Extract the [X, Y] coordinate from the center of the cell holding the provided text.  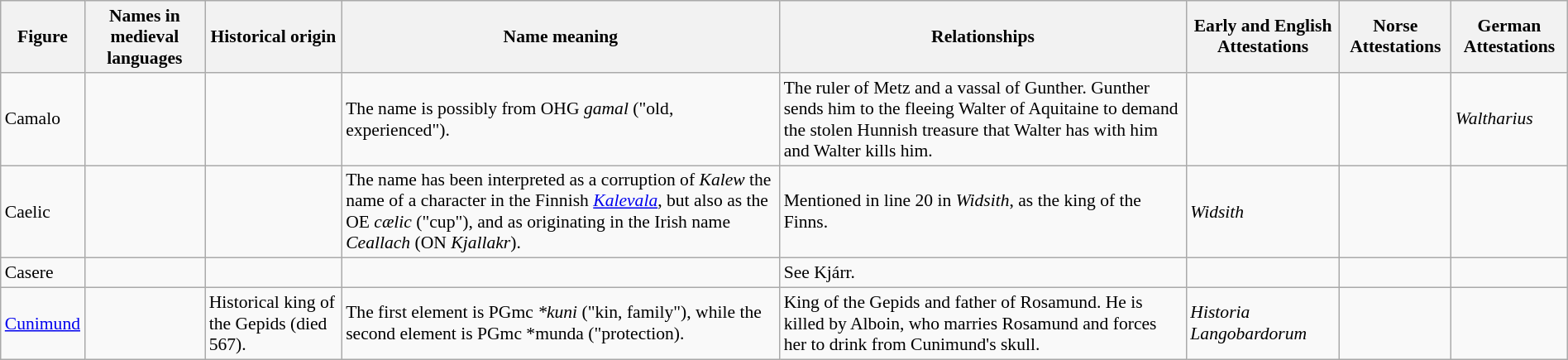
Norse Attestations [1396, 36]
Widsith [1263, 212]
Names in medieval languages [145, 36]
Cunimund [43, 324]
Name meaning [561, 36]
Historical origin [273, 36]
Historia Langobardorum [1263, 324]
Figure [43, 36]
King of the Gepids and father of Rosamund. He is killed by Alboin, who marries Rosamund and forces her to drink from Cunimund's skull. [983, 324]
Early and English Attestations [1263, 36]
Historical king of the Gepids (died 567). [273, 324]
Mentioned in line 20 in Widsith, as the king of the Finns. [983, 212]
Waltharius [1510, 119]
See Kjárr. [983, 273]
Camalo [43, 119]
The first element is PGmc *kuni ("kin, family"), while the second element is PGmc *munda ("protection). [561, 324]
Relationships [983, 36]
The name is possibly from OHG gamal ("old, experienced"). [561, 119]
Casere [43, 273]
Caelic [43, 212]
German Attestations [1510, 36]
